Find where the given text appears and provide that cell's center as (X, Y) coordinate. 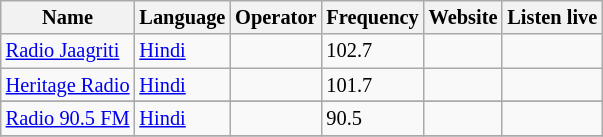
Radio 90.5 FM (68, 118)
Heritage Radio (68, 85)
Radio Jaagriti (68, 51)
101.7 (372, 85)
Operator (276, 17)
Language (182, 17)
Frequency (372, 17)
102.7 (372, 51)
Name (68, 17)
Website (464, 17)
90.5 (372, 118)
Listen live (552, 17)
